Capture the cell that displays the provided text and extract its [X, Y] central coordinate. 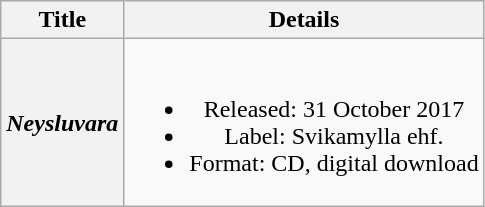
Details [304, 20]
Released: 31 October 2017Label: Svikamylla ehf.Format: CD, digital download [304, 122]
Title [62, 20]
Neysluvara [62, 122]
